Search for the cell housing the specified text and yield its [X, Y] center coordinate. 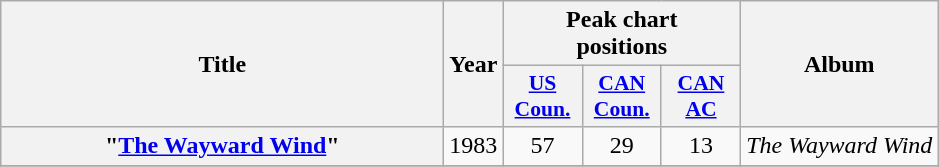
USCoun. [542, 96]
Album [840, 64]
1983 [474, 146]
"The Wayward Wind" [222, 146]
13 [700, 146]
Peak chartpositions [622, 34]
57 [542, 146]
Year [474, 64]
The Wayward Wind [840, 146]
CANCoun. [622, 96]
Title [222, 64]
CANAC [700, 96]
29 [622, 146]
